Return (X, Y) of the center of cell containing provided text 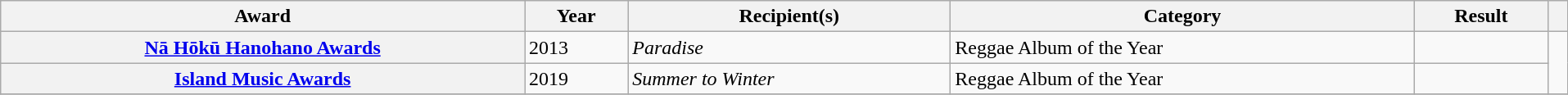
Year (576, 16)
2013 (576, 47)
Island Music Awards (263, 79)
Award (263, 16)
Nā Hōkū Hanohano Awards (263, 47)
Category (1182, 16)
Paradise (789, 47)
2019 (576, 79)
Recipient(s) (789, 16)
Result (1480, 16)
Summer to Winter (789, 79)
